Determine the [X, Y] coordinate at the center of the cell enclosing the given text.  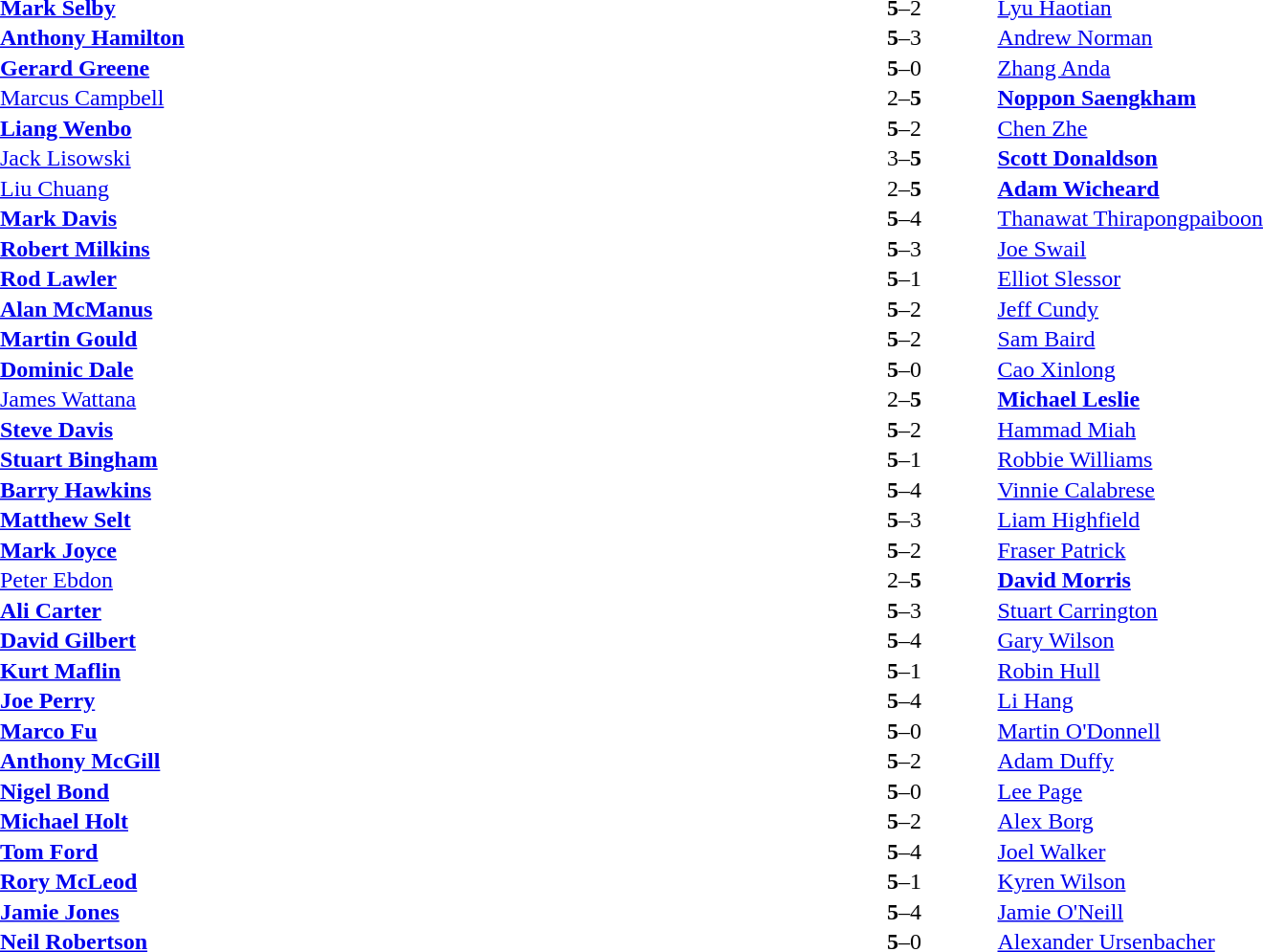
3–5 [903, 158]
